Provide the [x, y] coordinate of the cell's center where the given text is located.  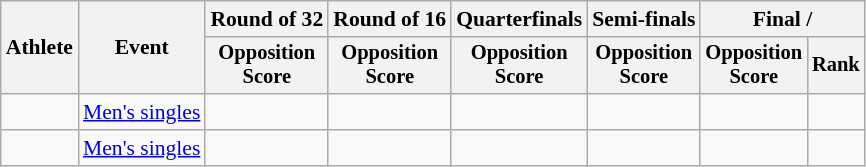
Athlete [40, 48]
Round of 32 [266, 19]
Final / [782, 19]
Semi-finals [644, 19]
Round of 16 [390, 19]
Event [142, 48]
Rank [836, 66]
Quarterfinals [519, 19]
